Locate the cell with the specified text and output its (X, Y) center coordinate. 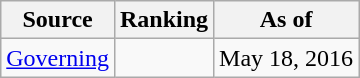
As of (286, 20)
May 18, 2016 (286, 58)
Source (58, 20)
Ranking (164, 20)
Governing (58, 58)
